Extract the (X, Y) coordinate from the center of the cell holding the provided text.  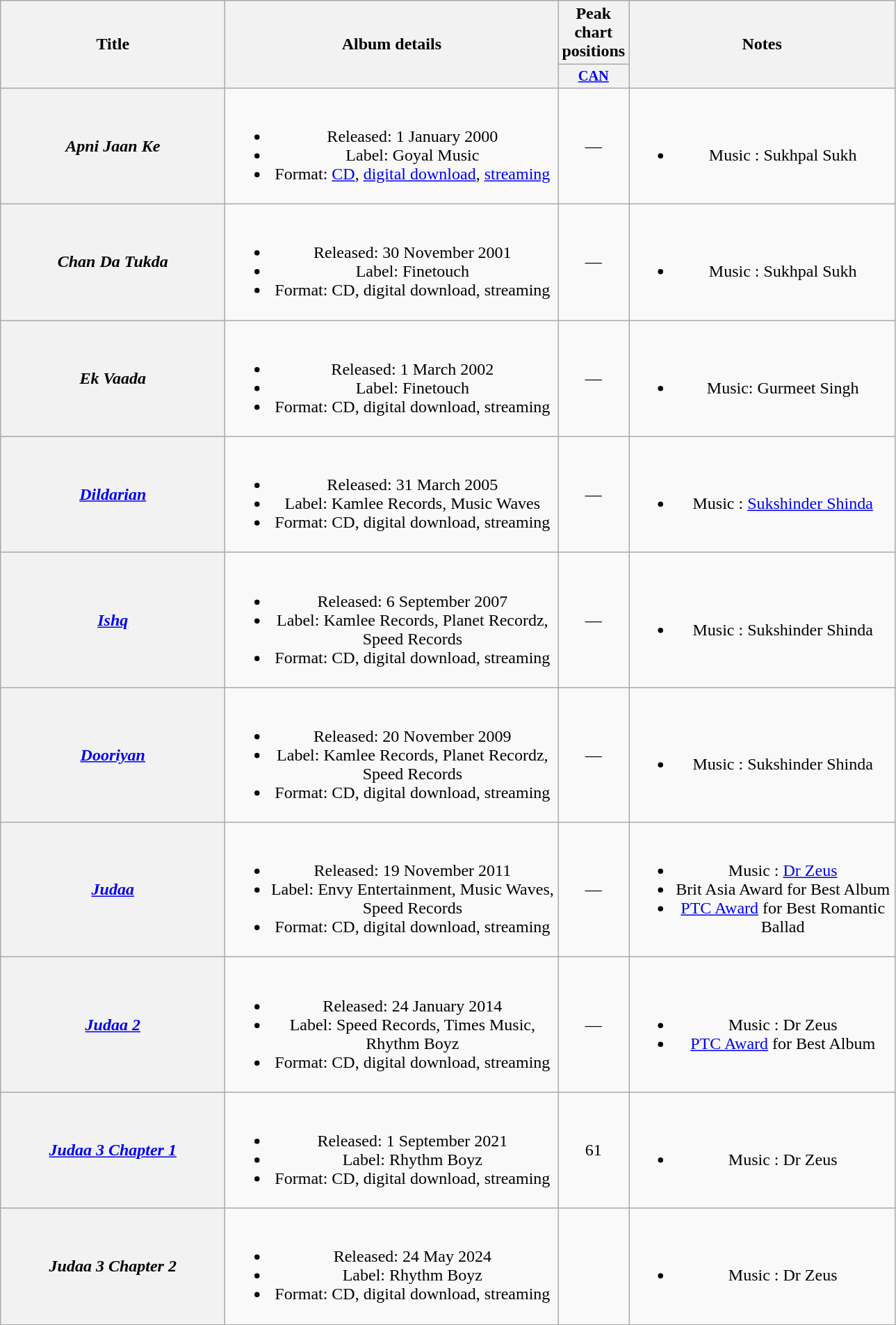
Released: 1 March 2002Label: FinetouchFormat: CD, digital download, streaming (392, 378)
Album details (392, 44)
Released: 20 November 2009Label: Kamlee Records, Planet Recordz, Speed RecordsFormat: CD, digital download, streaming (392, 755)
Ek Vaada (113, 378)
Ishq (113, 620)
Released: 6 September 2007Label: Kamlee Records, Planet Recordz, Speed RecordsFormat: CD, digital download, streaming (392, 620)
Judaa (113, 890)
61 (594, 1150)
Dildarian (113, 495)
Released: 24 May 2024Label: Rhythm BoyzFormat: CD, digital download, streaming (392, 1267)
Released: 1 September 2021Label: Rhythm BoyzFormat: CD, digital download, streaming (392, 1150)
Chan Da Tukda (113, 263)
Released: 30 November 2001Label: FinetouchFormat: CD, digital download, streaming (392, 263)
Judaa 3 Chapter 2 (113, 1267)
Released: 31 March 2005Label: Kamlee Records, Music WavesFormat: CD, digital download, streaming (392, 495)
Apni Jaan Ke (113, 146)
Released: 1 January 2000Label: Goyal MusicFormat: CD, digital download, streaming (392, 146)
Dooriyan (113, 755)
Peak chart positions (594, 33)
Released: 24 January 2014Label: Speed Records, Times Music, Rhythm BoyzFormat: CD, digital download, streaming (392, 1025)
Judaa 3 Chapter 1 (113, 1150)
Judaa 2 (113, 1025)
CAN (594, 76)
Music : Dr ZeusPTC Award for Best Album (762, 1025)
Music: Gurmeet Singh (762, 378)
Title (113, 44)
Released: 19 November 2011Label: Envy Entertainment, Music Waves, Speed RecordsFormat: CD, digital download, streaming (392, 890)
Notes (762, 44)
Music : Dr ZeusBrit Asia Award for Best AlbumPTC Award for Best Romantic Ballad (762, 890)
